Pinpoint the cell where the given text exists, returning its [x, y] midpoint coordinate. 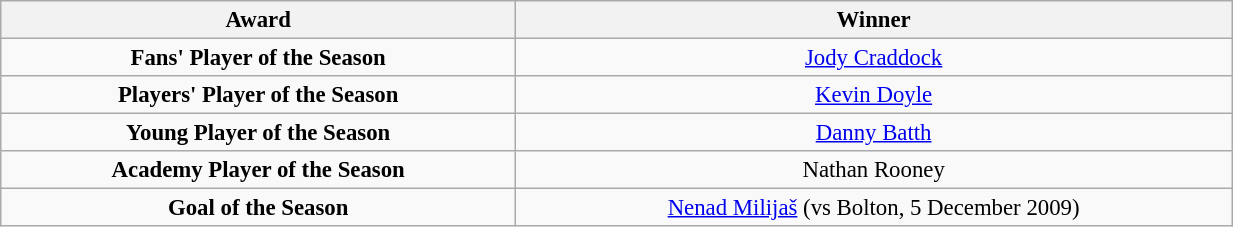
Fans' Player of the Season [258, 58]
Goal of the Season [258, 208]
Award [258, 20]
Players' Player of the Season [258, 95]
Danny Batth [874, 133]
Nenad Milijaš (vs Bolton, 5 December 2009) [874, 208]
Winner [874, 20]
Young Player of the Season [258, 133]
Jody Craddock [874, 58]
Kevin Doyle [874, 95]
Academy Player of the Season [258, 170]
Nathan Rooney [874, 170]
